Determine the (X, Y) coordinate at the center of the cell enclosing the given text.  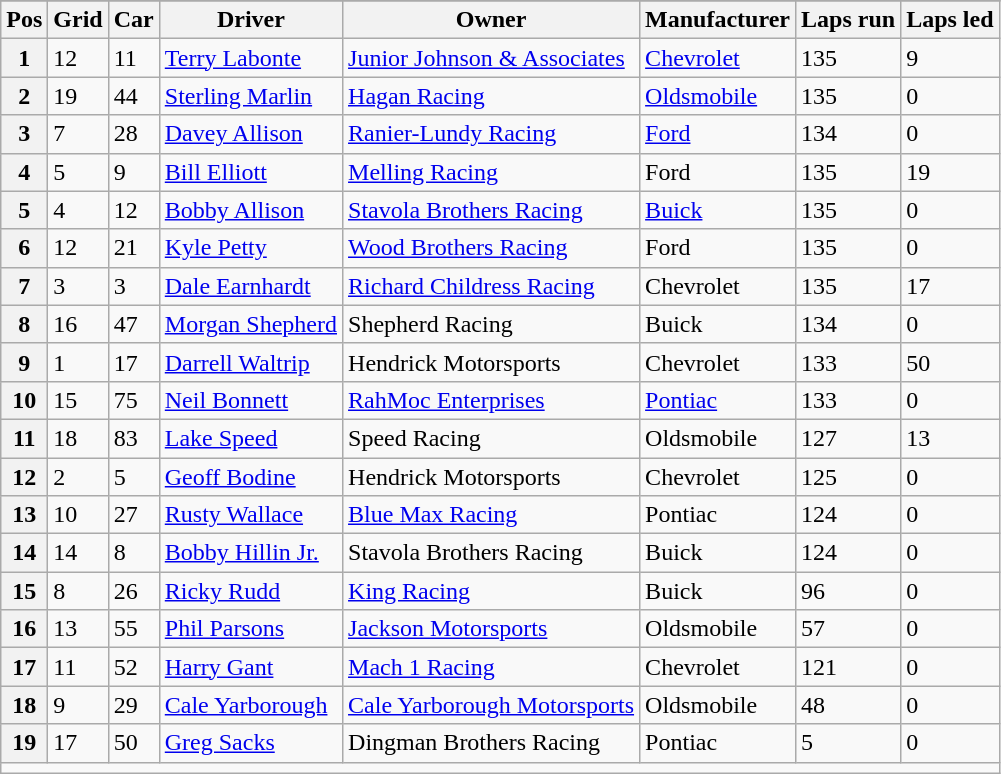
6 (24, 248)
Bobby Allison (250, 210)
Phil Parsons (250, 629)
Ranier-Lundy Racing (492, 134)
Cale Yarborough (250, 705)
Geoff Bodine (250, 477)
Pos (24, 20)
Ricky Rudd (250, 591)
Davey Allison (250, 134)
57 (848, 629)
48 (848, 705)
55 (134, 629)
Cale Yarborough Motorsports (492, 705)
Richard Childress Racing (492, 286)
121 (848, 667)
Wood Brothers Racing (492, 248)
28 (134, 134)
75 (134, 400)
Hagan Racing (492, 96)
96 (848, 591)
Laps led (950, 20)
Melling Racing (492, 172)
RahMoc Enterprises (492, 400)
King Racing (492, 591)
Owner (492, 20)
Speed Racing (492, 438)
Greg Sacks (250, 743)
Sterling Marlin (250, 96)
Morgan Shepherd (250, 324)
Shepherd Racing (492, 324)
Darrell Waltrip (250, 362)
Dale Earnhardt (250, 286)
83 (134, 438)
Blue Max Racing (492, 515)
Bill Elliott (250, 172)
Junior Johnson & Associates (492, 58)
Jackson Motorsports (492, 629)
Lake Speed (250, 438)
47 (134, 324)
27 (134, 515)
Terry Labonte (250, 58)
Neil Bonnett (250, 400)
Car (134, 20)
Rusty Wallace (250, 515)
127 (848, 438)
44 (134, 96)
Laps run (848, 20)
29 (134, 705)
Mach 1 Racing (492, 667)
26 (134, 591)
Bobby Hillin Jr. (250, 553)
Driver (250, 20)
Dingman Brothers Racing (492, 743)
Manufacturer (718, 20)
Kyle Petty (250, 248)
125 (848, 477)
Harry Gant (250, 667)
52 (134, 667)
21 (134, 248)
Grid (78, 20)
